Extract the [X, Y] coordinate from the center of the cell holding the provided text.  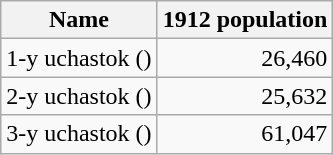
26,460 [245, 58]
Name [79, 20]
1-y uchastok () [79, 58]
3-y uchastok () [79, 134]
61,047 [245, 134]
2-y uchastok () [79, 96]
25,632 [245, 96]
1912 population [245, 20]
